Extract the [x, y] coordinate from the center of the cell holding the provided text.  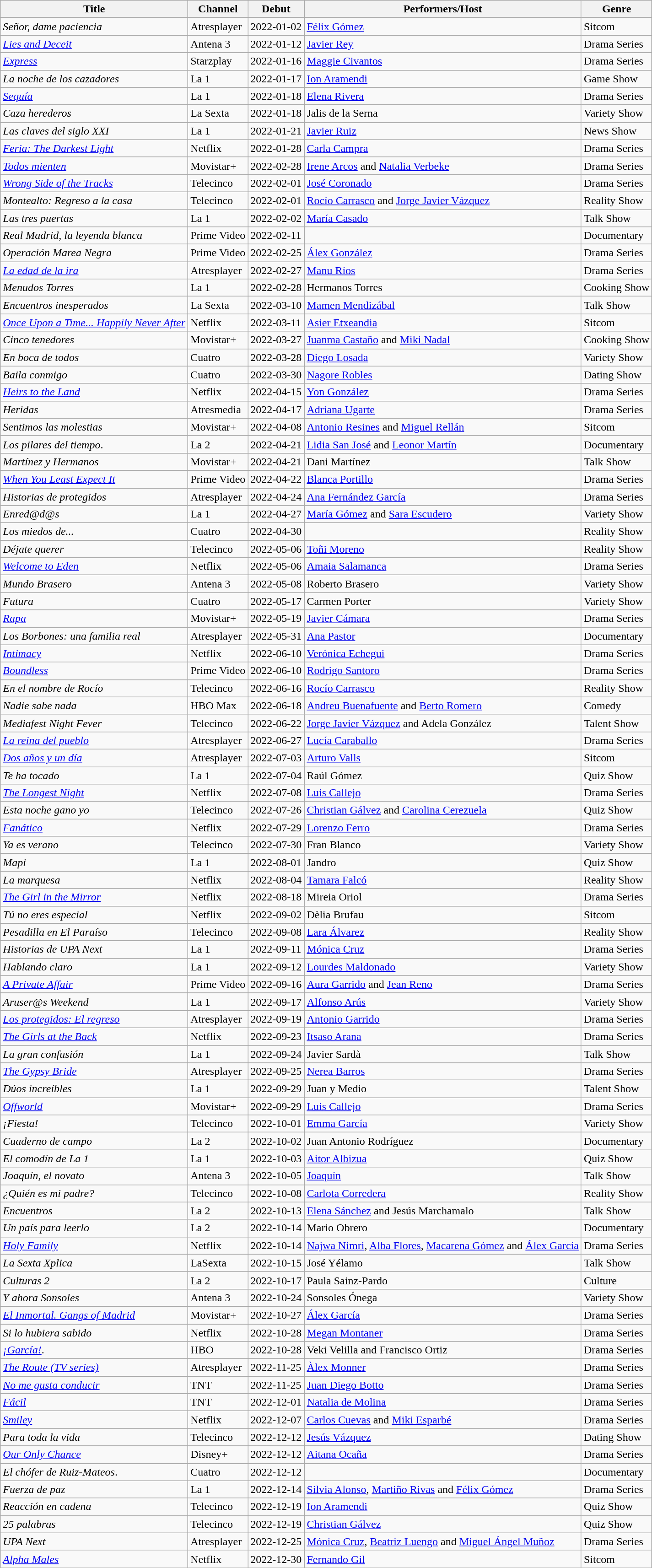
Alpha Males [94, 1559]
Ana Pastor [443, 636]
News Show [616, 131]
Silvia Alonso, Martiño Rivas and Félix Gómez [443, 1489]
Mediafest Night Fever [94, 723]
The Girl in the Mirror [94, 897]
Enred@d@s [94, 514]
Performers/Host [443, 9]
Andreu Buenafuente and Berto Romero [443, 706]
Our Only Chance [94, 1455]
2022-07-29 [276, 828]
2022-03-11 [276, 323]
2022-04-08 [276, 427]
Veki Velilla and Francisco Ortiz [443, 1350]
Un país para leerlo [94, 1228]
2022-09-23 [276, 1036]
Àlex Monner [443, 1368]
Para toda la vida [94, 1437]
Félix Gómez [443, 27]
Joaquín [443, 1176]
Hermanos Torres [443, 288]
La reina del pueblo [94, 740]
A Private Affair [94, 984]
Real Madrid, la leyenda blanca [94, 236]
Elena Rivera [443, 96]
Y ahora Sonsoles [94, 1298]
2022-06-16 [276, 688]
Culturas 2 [94, 1280]
2022-05-31 [276, 636]
Carlos Cuevas and Miki Esparbé [443, 1420]
¡García!. [94, 1350]
Fran Blanco [443, 845]
Game Show [616, 79]
The Route (TV series) [94, 1368]
2022-09-19 [276, 1019]
En el nombre de Rocío [94, 688]
Los protegidos: El regreso [94, 1019]
2022-06-22 [276, 723]
Emma García [443, 1124]
Genre [616, 9]
2022-08-01 [276, 862]
Todos mienten [94, 166]
Natalia de Molina [443, 1402]
Offworld [94, 1106]
Si lo hubiera sabido [94, 1333]
Manu Ríos [443, 270]
Señor, dame paciencia [94, 27]
The Girls at the Back [94, 1036]
Debut [276, 9]
Te ha tocado [94, 776]
Nagore Robles [443, 375]
2022-12-14 [276, 1489]
2022-09-25 [276, 1072]
2022-10-02 [276, 1141]
Irene Arcos and Natalia Verbeke [443, 166]
2022-10-13 [276, 1211]
Antonio Garrido [443, 1019]
Juan Diego Botto [443, 1385]
2022-12-30 [276, 1559]
2022-04-27 [276, 514]
Juanma Castaño and Miki Nadal [443, 340]
Carla Campra [443, 148]
Pesadilla en El Paraíso [94, 932]
Fernando Gil [443, 1559]
2022-02-02 [276, 218]
Las claves del siglo XXI [94, 131]
Futura [94, 601]
Nerea Barros [443, 1072]
2022-02-11 [276, 236]
2022-05-08 [276, 584]
Lies and Deceit [94, 44]
2022-01-28 [276, 148]
Sequía [94, 96]
2022-03-30 [276, 375]
Maggie Civantos [443, 61]
2022-03-28 [276, 357]
Mundo Brasero [94, 584]
2022-01-17 [276, 79]
Feria: The Darkest Light [94, 148]
The Gypsy Bride [94, 1072]
Jesús Vázquez [443, 1437]
2022-02-27 [276, 270]
2022-01-12 [276, 44]
2022-07-08 [276, 793]
¿Quién es mi padre? [94, 1193]
María Casado [443, 218]
Dèlia Brufau [443, 915]
2022-04-17 [276, 410]
Title [94, 9]
2022-03-27 [276, 340]
Martínez y Hermanos [94, 462]
2022-04-24 [276, 496]
José Coronado [443, 183]
La noche de los cazadores [94, 79]
Antonio Resines and Miguel Rellán [443, 427]
El comodín de La 1 [94, 1158]
2022-04-15 [276, 392]
Welcome to Eden [94, 566]
Verónica Echegui [443, 653]
Javier Sardà [443, 1054]
Yon González [443, 392]
2022-01-02 [276, 27]
Javier Rey [443, 44]
Javier Cámara [443, 619]
LaSexta [218, 1263]
Express [94, 61]
Jandro [443, 862]
Carmen Porter [443, 601]
Lorenzo Ferro [443, 828]
2022-09-08 [276, 932]
Déjate querer [94, 549]
2022-08-18 [276, 897]
2022-06-18 [276, 706]
Itsaso Arana [443, 1036]
Culture [616, 1280]
2022-07-26 [276, 810]
La edad de la ira [94, 270]
Mapi [94, 862]
Fuerza de paz [94, 1489]
The Longest Night [94, 793]
2022-08-04 [276, 880]
Las tres puertas [94, 218]
Jorge Javier Vázquez and Adela González [443, 723]
2022-04-22 [276, 479]
Wrong Side of the Tracks [94, 183]
Reacción en cadena [94, 1507]
2022-12-01 [276, 1402]
Mario Obrero [443, 1228]
Los pilares del tiempo. [94, 444]
2022-07-30 [276, 845]
Diego Losada [443, 357]
Nadie sabe nada [94, 706]
2022-10-17 [276, 1280]
En boca de todos [94, 357]
Adriana Ugarte [443, 410]
2022-10-15 [276, 1263]
2022-05-17 [276, 601]
Operación Marea Negra [94, 253]
José Yélamo [443, 1263]
La gran confusión [94, 1054]
Channel [218, 9]
Joaquín, el novato [94, 1176]
2022-03-10 [276, 305]
2022-02-25 [276, 253]
Boundless [94, 671]
Esta noche gano yo [94, 810]
No me gusta conducir [94, 1385]
2022-10-01 [276, 1124]
Dani Martínez [443, 462]
2022-09-17 [276, 1002]
Blanca Portillo [443, 479]
Lara Álvarez [443, 932]
Toñi Moreno [443, 549]
Encuentros [94, 1211]
2022-07-03 [276, 758]
Rocío Carrasco and Jorge Javier Vázquez [443, 200]
2022-05-19 [276, 619]
HBO Max [218, 706]
Mireia Oriol [443, 897]
Juan y Medio [443, 1089]
2022-10-24 [276, 1298]
2022-12-25 [276, 1541]
Heirs to the Land [94, 392]
2022-09-16 [276, 984]
Aruser@s Weekend [94, 1002]
Dúos increíbles [94, 1089]
Aitana Ocaña [443, 1455]
Mamen Mendizábal [443, 305]
2022-12-07 [276, 1420]
¡Fiesta! [94, 1124]
El chófer de Ruiz-Mateos. [94, 1472]
Mónica Cruz [443, 949]
Elena Sánchez and Jesús Marchamalo [443, 1211]
Fácil [94, 1402]
Asier Etxeandia [443, 323]
Christian Gálvez and Carolina Cerezuela [443, 810]
Sentimos las molestias [94, 427]
Los Borbones: una familia real [94, 636]
UPA Next [94, 1541]
Cuaderno de campo [94, 1141]
Ana Fernández García [443, 496]
Amaia Salamanca [443, 566]
Rodrigo Santoro [443, 671]
Álex García [443, 1315]
Comedy [616, 706]
Historias de protegidos [94, 496]
Arturo Valls [443, 758]
Megan Montaner [443, 1333]
Caza herederos [94, 113]
Najwa Nimri, Alba Flores, Macarena Gómez and Álex García [443, 1245]
Menudos Torres [94, 288]
Rocío Carrasco [443, 688]
2022-04-30 [276, 532]
Sonsoles Ónega [443, 1298]
HBO [218, 1350]
Historias de UPA Next [94, 949]
Baila conmigo [94, 375]
Lidia San José and Leonor Martín [443, 444]
2022-01-16 [276, 61]
2022-09-24 [276, 1054]
Los miedos de... [94, 532]
2022-09-02 [276, 915]
Dos años y un día [94, 758]
Montealto: Regreso a la casa [94, 200]
Starzplay [218, 61]
Encuentros inesperados [94, 305]
2022-09-12 [276, 967]
25 palabras [94, 1524]
Carlota Corredera [443, 1193]
When You Least Expect It [94, 479]
2022-10-03 [276, 1158]
Raúl Gómez [443, 776]
Atresmedia [218, 410]
Ya es verano [94, 845]
La Sexta Xplica [94, 1263]
Alfonso Arús [443, 1002]
Smiley [94, 1420]
Fanático [94, 828]
Tamara Falcó [443, 880]
María Gómez and Sara Escudero [443, 514]
2022-10-08 [276, 1193]
El Inmortal. Gangs of Madrid [94, 1315]
Rapa [94, 619]
2022-10-27 [276, 1315]
Lourdes Maldonado [443, 967]
2022-09-11 [276, 949]
2022-10-05 [276, 1176]
Mónica Cruz, Beatriz Luengo and Miguel Ángel Muñoz [443, 1541]
Holy Family [94, 1245]
Juan Antonio Rodríguez [443, 1141]
2022-06-27 [276, 740]
Once Upon a Time... Happily Never After [94, 323]
Aitor Albizua [443, 1158]
Aura Garrido and Jean Reno [443, 984]
2022-01-21 [276, 131]
Álex González [443, 253]
Hablando claro [94, 967]
Christian Gálvez [443, 1524]
Heridas [94, 410]
Tú no eres especial [94, 915]
Disney+ [218, 1455]
Javier Ruiz [443, 131]
La marquesa [94, 880]
Cinco tenedores [94, 340]
Intimacy [94, 653]
2022-07-04 [276, 776]
Paula Sainz-Pardo [443, 1280]
Lucía Caraballo [443, 740]
Jalis de la Serna [443, 113]
Roberto Brasero [443, 584]
